Extract the [x, y] coordinate from the center of the cell holding the provided text.  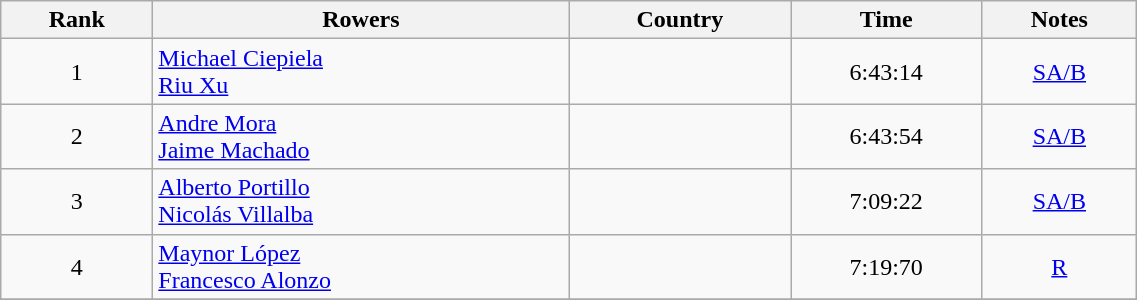
6:43:54 [886, 136]
6:43:14 [886, 72]
Andre MoraJaime Machado [361, 136]
Alberto PortilloNicolás Villalba [361, 202]
7:09:22 [886, 202]
4 [77, 266]
1 [77, 72]
2 [77, 136]
Maynor LópezFrancesco Alonzo [361, 266]
Time [886, 20]
R [1060, 266]
3 [77, 202]
Michael CiepielaRiu Xu [361, 72]
Notes [1060, 20]
Rank [77, 20]
Rowers [361, 20]
7:19:70 [886, 266]
Country [680, 20]
